Extract the (x, y) coordinate from the center of the cell holding the provided text.  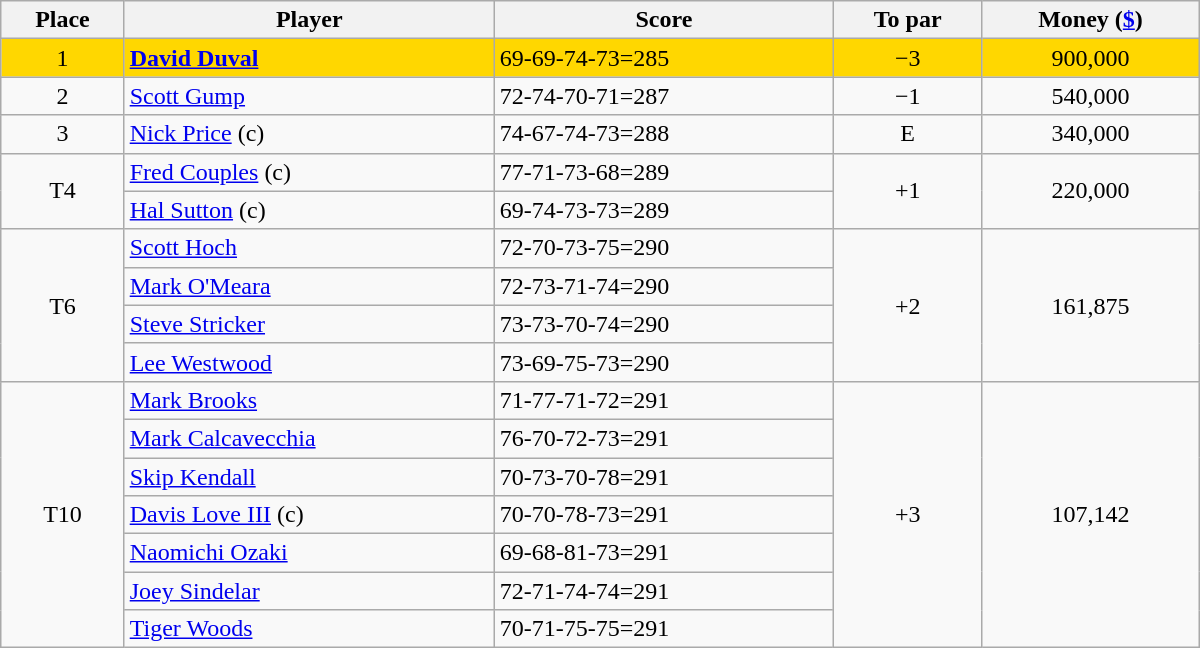
73-73-70-74=290 (664, 324)
2 (62, 96)
74-67-74-73=288 (664, 134)
Davis Love III (c) (309, 515)
70-71-75-75=291 (664, 629)
−3 (908, 58)
Steve Stricker (309, 324)
540,000 (1091, 96)
1 (62, 58)
3 (62, 134)
72-74-70-71=287 (664, 96)
107,142 (1091, 514)
+2 (908, 305)
−1 (908, 96)
E (908, 134)
69-68-81-73=291 (664, 553)
76-70-72-73=291 (664, 438)
Tiger Woods (309, 629)
Lee Westwood (309, 362)
To par (908, 20)
70-70-78-73=291 (664, 515)
Mark Brooks (309, 400)
Fred Couples (c) (309, 172)
Place (62, 20)
T10 (62, 514)
+3 (908, 514)
Money ($) (1091, 20)
69-74-73-73=289 (664, 210)
72-71-74-74=291 (664, 591)
Hal Sutton (c) (309, 210)
T4 (62, 191)
77-71-73-68=289 (664, 172)
71-77-71-72=291 (664, 400)
T6 (62, 305)
Mark Calcavecchia (309, 438)
Scott Hoch (309, 248)
161,875 (1091, 305)
73-69-75-73=290 (664, 362)
72-73-71-74=290 (664, 286)
Player (309, 20)
340,000 (1091, 134)
Naomichi Ozaki (309, 553)
+1 (908, 191)
David Duval (309, 58)
Mark O'Meara (309, 286)
Score (664, 20)
72-70-73-75=290 (664, 248)
Joey Sindelar (309, 591)
Nick Price (c) (309, 134)
220,000 (1091, 191)
70-73-70-78=291 (664, 477)
69-69-74-73=285 (664, 58)
Skip Kendall (309, 477)
Scott Gump (309, 96)
900,000 (1091, 58)
